Detect which cell encompasses the target text, then output its [X, Y] center coordinate. 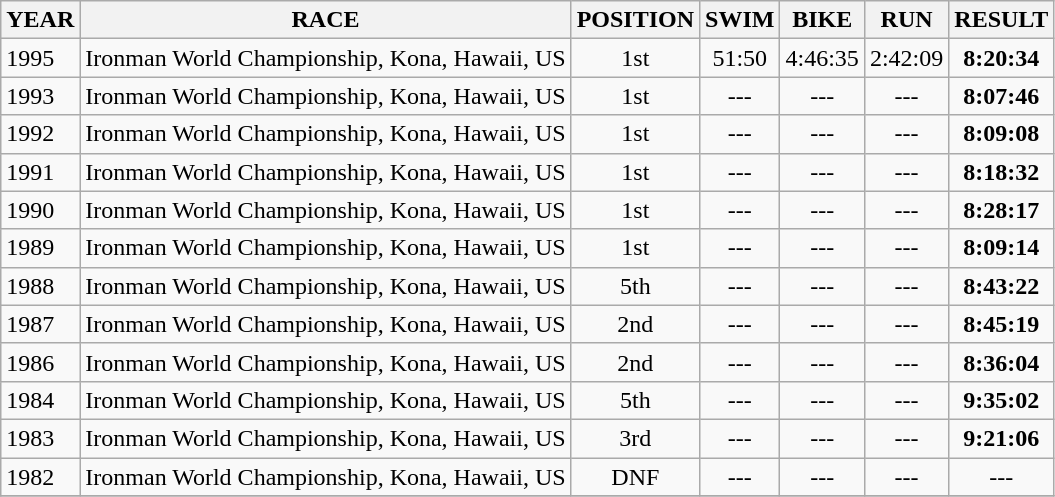
8:20:34 [1002, 58]
9:21:06 [1002, 438]
8:36:04 [1002, 362]
1995 [40, 58]
1991 [40, 172]
DNF [635, 477]
8:28:17 [1002, 210]
1989 [40, 248]
1993 [40, 96]
1982 [40, 477]
8:45:19 [1002, 324]
RACE [326, 20]
1986 [40, 362]
1984 [40, 400]
4:46:35 [822, 58]
BIKE [822, 20]
8:18:32 [1002, 172]
51:50 [740, 58]
2:42:09 [906, 58]
RESULT [1002, 20]
SWIM [740, 20]
YEAR [40, 20]
8:09:14 [1002, 248]
1983 [40, 438]
1990 [40, 210]
8:43:22 [1002, 286]
1988 [40, 286]
3rd [635, 438]
8:07:46 [1002, 96]
POSITION [635, 20]
RUN [906, 20]
1992 [40, 134]
9:35:02 [1002, 400]
1987 [40, 324]
8:09:08 [1002, 134]
